Identify which cell holds the provided text, then report its [x, y] central coordinate. 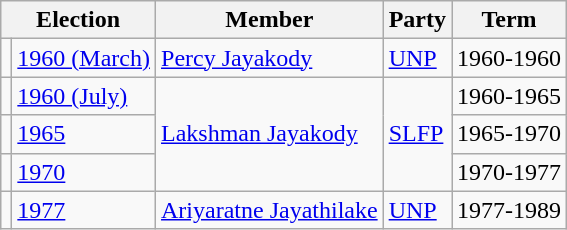
1965 [84, 134]
1970-1977 [510, 172]
Lakshman Jayakody [270, 134]
Party [417, 20]
1960 (July) [84, 96]
1960 (March) [84, 58]
1977-1989 [510, 210]
Percy Jayakody [270, 58]
1960-1965 [510, 96]
1977 [84, 210]
Term [510, 20]
Ariyaratne Jayathilake [270, 210]
1960-1960 [510, 58]
Election [78, 20]
1970 [84, 172]
1965-1970 [510, 134]
Member [270, 20]
SLFP [417, 134]
